Find where the given text appears and provide that cell's center as [x, y] coordinate. 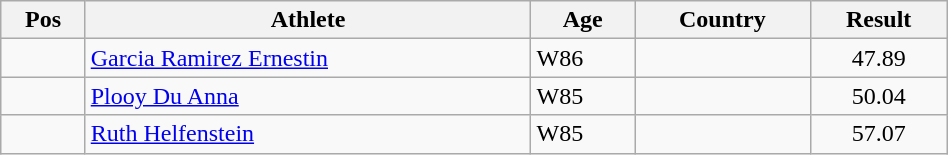
W86 [583, 58]
Country [722, 20]
47.89 [878, 58]
Result [878, 20]
Pos [43, 20]
Athlete [308, 20]
Plooy Du Anna [308, 96]
Garcia Ramirez Ernestin [308, 58]
Ruth Helfenstein [308, 134]
50.04 [878, 96]
Age [583, 20]
57.07 [878, 134]
